Extract the (x, y) coordinate from the center of the cell holding the provided text.  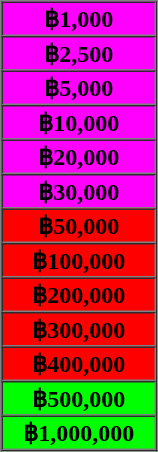
฿30,000 (79, 191)
฿20,000 (79, 157)
฿5,000 (79, 87)
฿500,000 (79, 398)
฿1,000,000 (79, 433)
฿50,000 (79, 225)
฿1,000 (79, 19)
฿10,000 (79, 122)
฿100,000 (79, 260)
฿400,000 (79, 363)
฿2,500 (79, 53)
฿300,000 (79, 329)
฿200,000 (79, 295)
